Determine the [X, Y] coordinate at the center of the cell enclosing the given text.  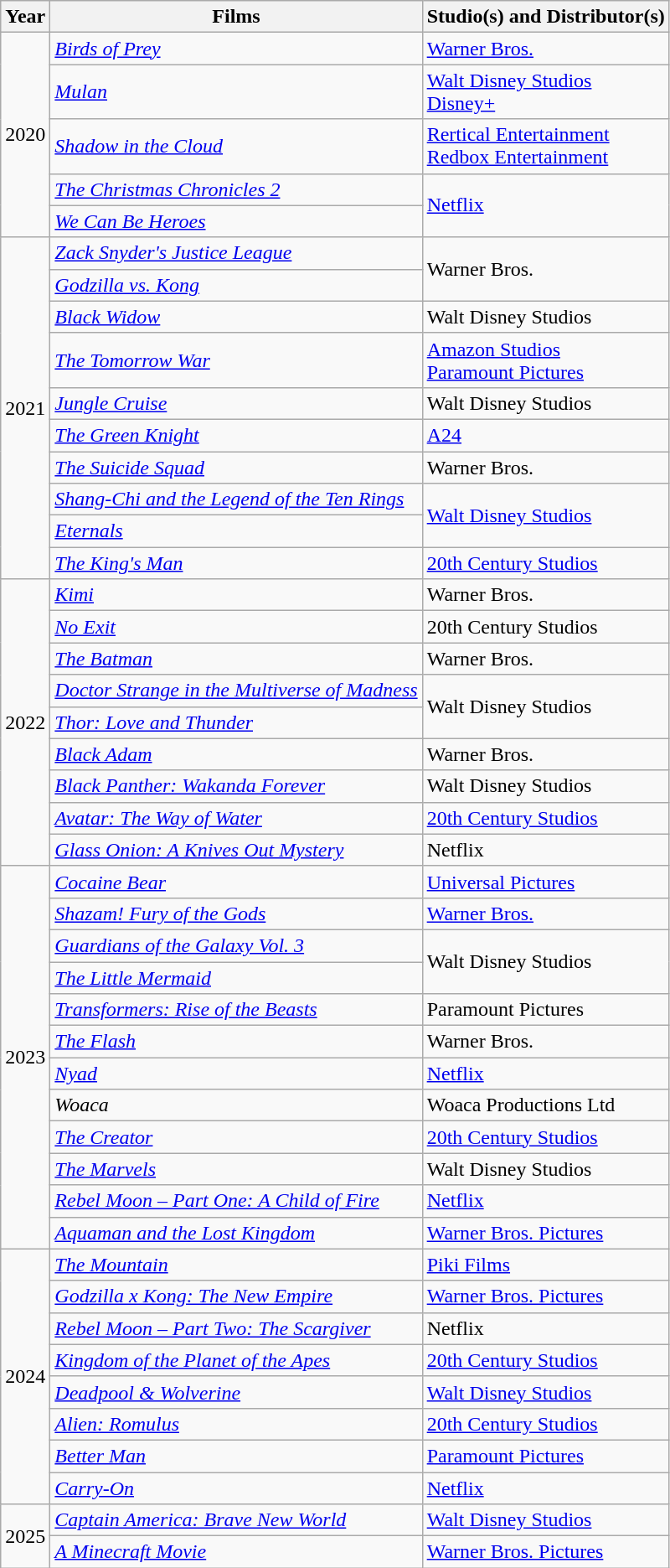
Universal Pictures [546, 882]
2022 [25, 722]
The King's Man [236, 563]
2020 [25, 135]
Films [236, 17]
Nyad [236, 1074]
The Suicide Squad [236, 467]
2025 [25, 1536]
Rertical EntertainmentRedbox Entertainment [546, 146]
Thor: Love and Thunder [236, 722]
Black Widow [236, 317]
Guardians of the Galaxy Vol. 3 [236, 945]
Walt Disney StudiosDisney+ [546, 92]
The Flash [236, 1042]
2023 [25, 1058]
A24 [546, 435]
The Batman [236, 659]
Studio(s) and Distributor(s) [546, 17]
Rebel Moon – Part Two: The Scargiver [236, 1328]
Woaca [236, 1105]
Aquaman and the Lost Kingdom [236, 1233]
Birds of Prey [236, 49]
Alien: Romulus [236, 1424]
The Marvels [236, 1169]
Eternals [236, 531]
The Tomorrow War [236, 360]
Black Panther: Wakanda Forever [236, 786]
Rebel Moon – Part One: A Child of Fire [236, 1201]
Year [25, 17]
The Little Mermaid [236, 978]
Kingdom of the Planet of the Apes [236, 1360]
Piki Films [546, 1265]
Jungle Cruise [236, 403]
The Mountain [236, 1265]
The Creator [236, 1137]
Shazam! Fury of the Gods [236, 913]
Captain America: Brave New World [236, 1520]
Amazon StudiosParamount Pictures [546, 360]
Better Man [236, 1456]
2021 [25, 408]
2024 [25, 1376]
The Christmas Chronicles 2 [236, 189]
Shadow in the Cloud [236, 146]
Godzilla vs. Kong [236, 285]
Mulan [236, 92]
Cocaine Bear [236, 882]
A Minecraft Movie [236, 1552]
We Can Be Heroes [236, 221]
Carry-On [236, 1488]
Doctor Strange in the Multiverse of Madness [236, 691]
Glass Onion: A Knives Out Mystery [236, 850]
The Green Knight [236, 435]
Zack Snyder's Justice League [236, 253]
No Exit [236, 627]
Woaca Productions Ltd [546, 1105]
Avatar: The Way of Water [236, 818]
Black Adam [236, 754]
Shang-Chi and the Legend of the Ten Rings [236, 499]
Kimi [236, 595]
Transformers: Rise of the Beasts [236, 1010]
Deadpool & Wolverine [236, 1392]
Godzilla x Kong: The New Empire [236, 1296]
